Search for the cell housing the specified text and yield its [X, Y] center coordinate. 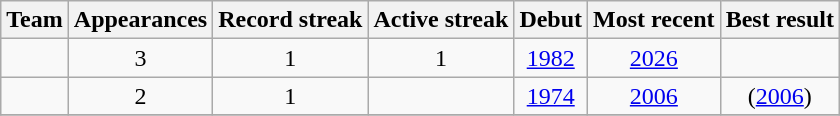
1982 [551, 58]
Team [35, 20]
(2006) [780, 96]
Record streak [290, 20]
Debut [551, 20]
2026 [654, 58]
2006 [654, 96]
3 [140, 58]
Appearances [140, 20]
Active streak [441, 20]
1974 [551, 96]
Most recent [654, 20]
Best result [780, 20]
2 [140, 96]
